Return (x, y) of the center of cell containing provided text 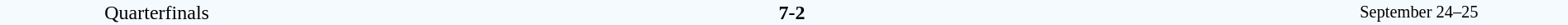
Quarterfinals (157, 12)
September 24–25 (1419, 12)
7-2 (791, 12)
